Output the [X, Y] coordinate of the center of the cell containing the given text.  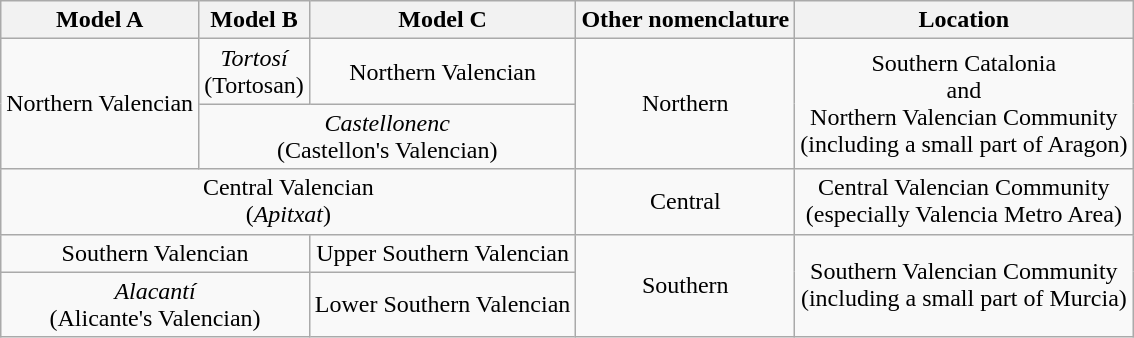
Lower Southern Valencian [442, 304]
Tortosí (Tortosan) [254, 72]
Central Valencian Community (especially Valencia Metro Area) [964, 202]
Central [686, 202]
Central Valencian (Apitxat) [288, 202]
Model A [100, 20]
Castellonenc (Castellon's Valencian) [388, 136]
Upper Southern Valencian [442, 253]
Model B [254, 20]
Southern Catalonia and Northern Valencian Community (including a small part of Aragon) [964, 104]
Northern [686, 104]
Southern [686, 286]
Model C [442, 20]
Southern Valencian Community (including a small part of Murcia) [964, 286]
Location [964, 20]
Alacantí (Alicante's Valencian) [156, 304]
Other nomenclature [686, 20]
Southern Valencian [156, 253]
